Determine the (X, Y) coordinate at the center of the cell enclosing the given text.  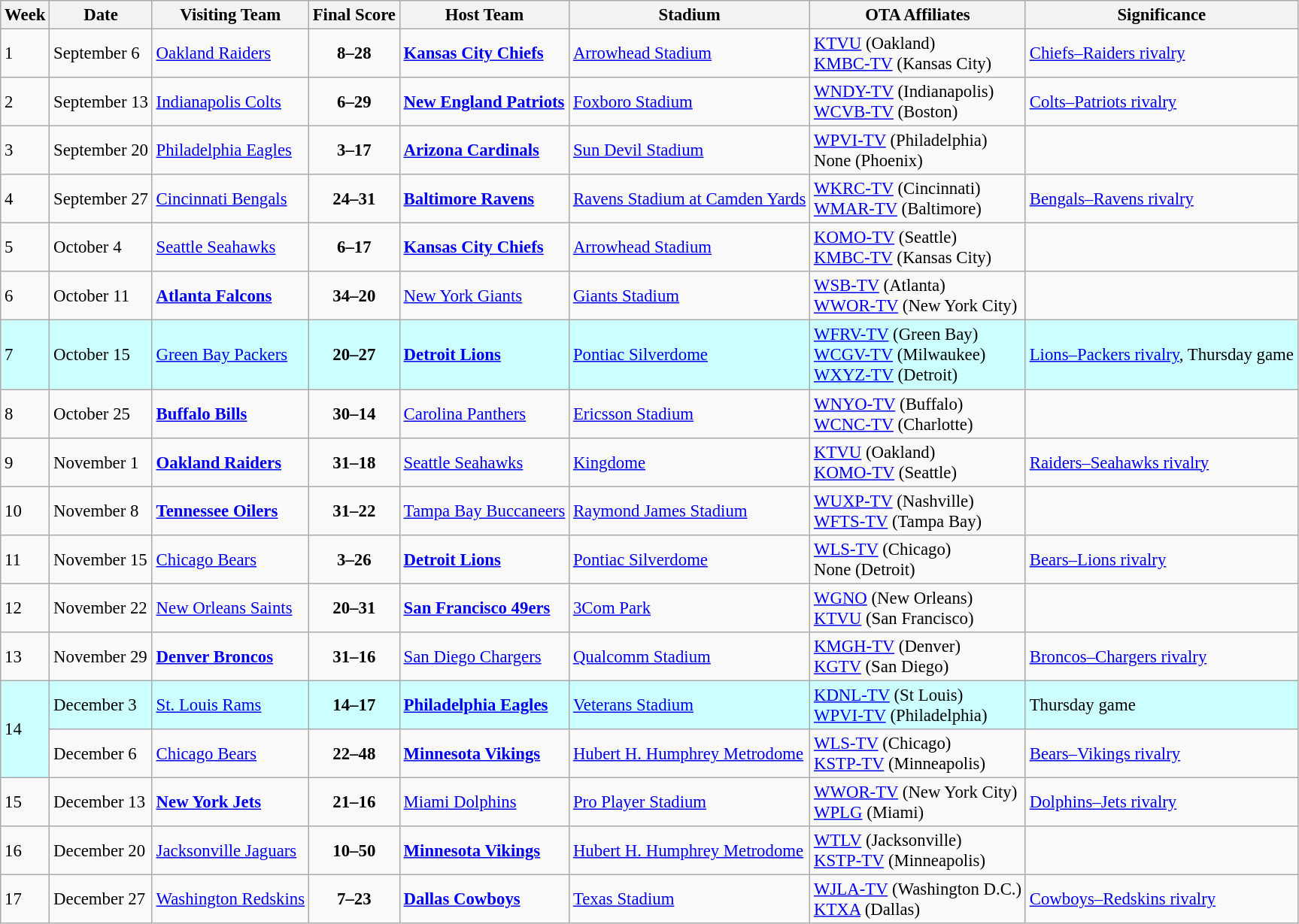
Significance (1161, 15)
31–18 (354, 462)
5 (26, 248)
10–50 (354, 851)
October 4 (101, 248)
Cowboys–Redskins rivalry (1161, 899)
KTVU (Oakland)KOMO-TV (Seattle) (918, 462)
4 (26, 198)
December 20 (101, 851)
10 (26, 511)
WGNO (New Orleans)KTVU (San Francisco) (918, 607)
Washington Redskins (230, 899)
16 (26, 851)
17 (26, 899)
Green Bay Packers (230, 355)
Carolina Panthers (484, 414)
8 (26, 414)
WPVI-TV (Philadelphia)None (Phoenix) (918, 150)
New England Patriots (484, 102)
Dolphins–Jets rivalry (1161, 801)
3–26 (354, 559)
Foxboro Stadium (690, 102)
24–31 (354, 198)
Host Team (484, 15)
WNYO-TV (Buffalo)WCNC-TV (Charlotte) (918, 414)
20–31 (354, 607)
Atlanta Falcons (230, 296)
8–28 (354, 54)
December 3 (101, 705)
WLS-TV (Chicago)None (Detroit) (918, 559)
October 25 (101, 414)
December 6 (101, 753)
20–27 (354, 355)
Week (26, 15)
31–22 (354, 511)
Jacksonville Jaguars (230, 851)
Qualcomm Stadium (690, 657)
KOMO-TV (Seattle)KMBC-TV (Kansas City) (918, 248)
12 (26, 607)
WSB-TV (Atlanta)WWOR-TV (New York City) (918, 296)
WNDY-TV (Indianapolis)WCVB-TV (Boston) (918, 102)
WLS-TV (Chicago)KSTP-TV (Minneapolis) (918, 753)
September 20 (101, 150)
KTVU (Oakland)KMBC-TV (Kansas City) (918, 54)
Raiders–Seahawks rivalry (1161, 462)
31–16 (354, 657)
Chiefs–Raiders rivalry (1161, 54)
6–17 (354, 248)
September 27 (101, 198)
Tampa Bay Buccaneers (484, 511)
Sun Devil Stadium (690, 150)
3–17 (354, 150)
21–16 (354, 801)
September 6 (101, 54)
Buffalo Bills (230, 414)
December 13 (101, 801)
October 11 (101, 296)
14 (26, 729)
30–14 (354, 414)
Arizona Cardinals (484, 150)
2 (26, 102)
22–48 (354, 753)
14–17 (354, 705)
WWOR-TV (New York City)WPLG (Miami) (918, 801)
13 (26, 657)
WUXP-TV (Nashville)WFTS-TV (Tampa Bay) (918, 511)
Baltimore Ravens (484, 198)
Lions–Packers rivalry, Thursday game (1161, 355)
KDNL-TV (St Louis)WPVI-TV (Philadelphia) (918, 705)
OTA Affiliates (918, 15)
3 (26, 150)
October 15 (101, 355)
Final Score (354, 15)
WFRV-TV (Green Bay)WCGV-TV (Milwaukee)WXYZ-TV (Detroit) (918, 355)
Bears–Lions rivalry (1161, 559)
15 (26, 801)
Thursday game (1161, 705)
November 29 (101, 657)
Stadium (690, 15)
St. Louis Rams (230, 705)
December 27 (101, 899)
1 (26, 54)
7–23 (354, 899)
Miami Dolphins (484, 801)
Cincinnati Bengals (230, 198)
Visiting Team (230, 15)
New York Giants (484, 296)
KMGH-TV (Denver)KGTV (San Diego) (918, 657)
WJLA-TV (Washington D.C.)KTXA (Dallas) (918, 899)
6 (26, 296)
Texas Stadium (690, 899)
November 1 (101, 462)
Kingdome (690, 462)
New York Jets (230, 801)
November 15 (101, 559)
September 13 (101, 102)
9 (26, 462)
New Orleans Saints (230, 607)
Indianapolis Colts (230, 102)
San Diego Chargers (484, 657)
11 (26, 559)
Pro Player Stadium (690, 801)
Giants Stadium (690, 296)
Date (101, 15)
34–20 (354, 296)
Bengals–Ravens rivalry (1161, 198)
Veterans Stadium (690, 705)
San Francisco 49ers (484, 607)
WKRC-TV (Cincinnati)WMAR-TV (Baltimore) (918, 198)
7 (26, 355)
Ravens Stadium at Camden Yards (690, 198)
Denver Broncos (230, 657)
Dallas Cowboys (484, 899)
Bears–Vikings rivalry (1161, 753)
6–29 (354, 102)
WTLV (Jacksonville)KSTP-TV (Minneapolis) (918, 851)
November 8 (101, 511)
Ericsson Stadium (690, 414)
3Com Park (690, 607)
Tennessee Oilers (230, 511)
Broncos–Chargers rivalry (1161, 657)
November 22 (101, 607)
Colts–Patriots rivalry (1161, 102)
Raymond James Stadium (690, 511)
